Search for the cell housing the specified text and yield its (x, y) center coordinate. 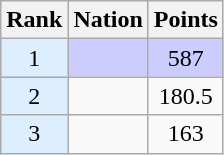
Nation (108, 20)
1 (34, 58)
3 (34, 134)
180.5 (186, 96)
2 (34, 96)
587 (186, 58)
Rank (34, 20)
163 (186, 134)
Points (186, 20)
